Capture the cell that displays the provided text and extract its (x, y) central coordinate. 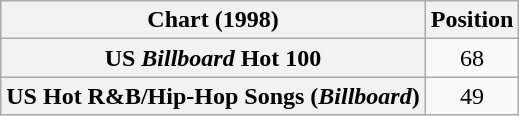
US Hot R&B/Hip-Hop Songs (Billboard) (213, 96)
Chart (1998) (213, 20)
Position (472, 20)
68 (472, 58)
US Billboard Hot 100 (213, 58)
49 (472, 96)
